From the cell containing the given text, extract its center point as (X, Y) coordinate. 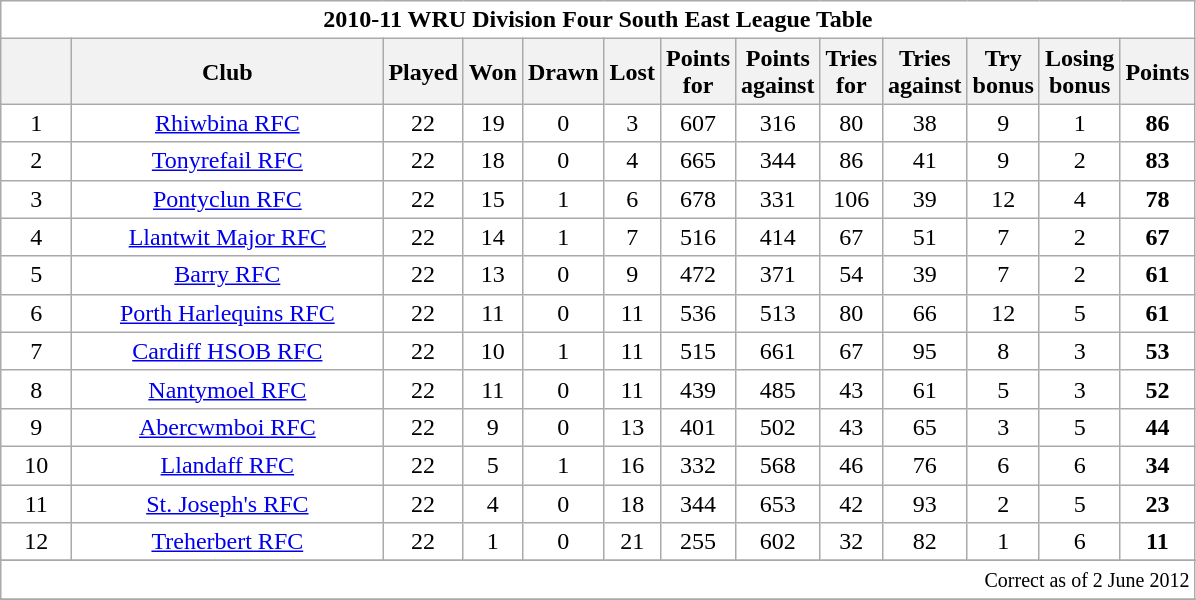
2010-11 WRU Division Four South East League Table (598, 20)
51 (925, 237)
Points (1158, 72)
Played (423, 72)
34 (1158, 465)
371 (778, 275)
66 (925, 313)
95 (925, 351)
Rhiwbina RFC (228, 123)
44 (1158, 427)
38 (925, 123)
82 (925, 542)
414 (778, 237)
Cardiff HSOB RFC (228, 351)
46 (852, 465)
Losing bonus (1079, 72)
Lost (632, 72)
23 (1158, 503)
Pontyclun RFC (228, 199)
Won (492, 72)
516 (698, 237)
Llantwit Major RFC (228, 237)
439 (698, 389)
Try bonus (1003, 72)
Llandaff RFC (228, 465)
78 (1158, 199)
52 (1158, 389)
316 (778, 123)
602 (778, 542)
16 (632, 465)
485 (778, 389)
Tries for (852, 72)
653 (778, 503)
568 (778, 465)
54 (852, 275)
Barry RFC (228, 275)
Abercwmboi RFC (228, 427)
Nantymoel RFC (228, 389)
21 (632, 542)
515 (698, 351)
15 (492, 199)
14 (492, 237)
93 (925, 503)
Drawn (563, 72)
401 (698, 427)
Correct as of 2 June 2012 (598, 580)
332 (698, 465)
Porth Harlequins RFC (228, 313)
65 (925, 427)
255 (698, 542)
513 (778, 313)
Club (228, 72)
106 (852, 199)
665 (698, 161)
76 (925, 465)
536 (698, 313)
19 (492, 123)
661 (778, 351)
41 (925, 161)
83 (1158, 161)
502 (778, 427)
472 (698, 275)
678 (698, 199)
42 (852, 503)
32 (852, 542)
Points against (778, 72)
St. Joseph's RFC (228, 503)
607 (698, 123)
Tries against (925, 72)
Tonyrefail RFC (228, 161)
53 (1158, 351)
331 (778, 199)
Points for (698, 72)
Treherbert RFC (228, 542)
